Capture the cell that displays the provided text and extract its (X, Y) central coordinate. 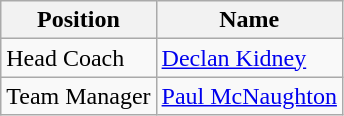
Team Manager (78, 96)
Declan Kidney (249, 58)
Paul McNaughton (249, 96)
Head Coach (78, 58)
Name (249, 20)
Position (78, 20)
